Locate the cell with the specified text and output its [x, y] center coordinate. 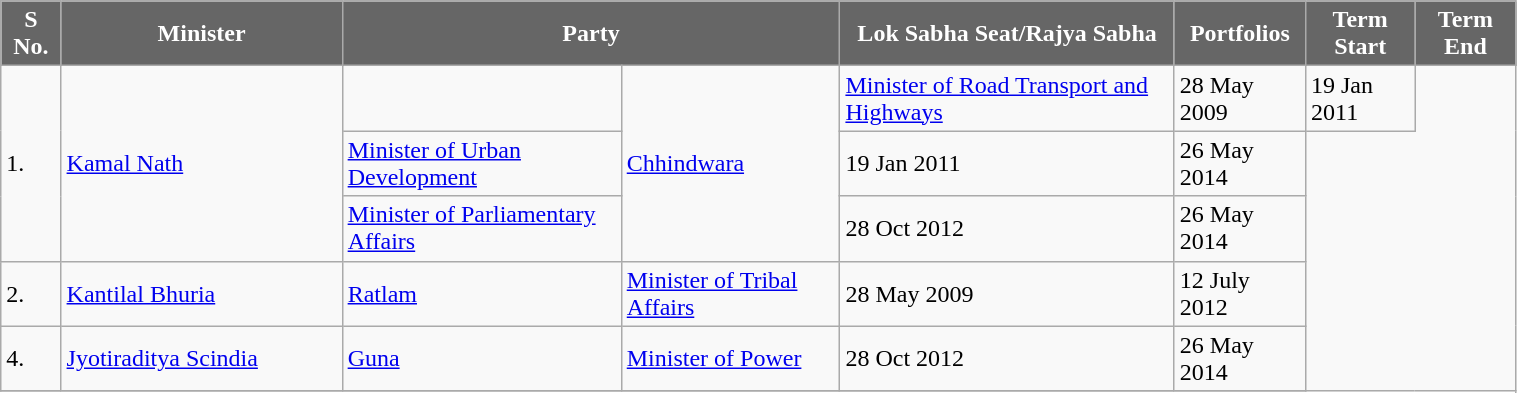
Minister of Power [730, 358]
Jyotiraditya Scindia [202, 358]
Term End [1466, 34]
1. [31, 164]
Minister of Tribal Affairs [730, 294]
12 July 2012 [1240, 294]
Guna [482, 358]
Portfolios [1240, 34]
Term Start [1360, 34]
Party [591, 34]
Minister of Urban Development [482, 164]
S No. [31, 34]
Chhindwara [730, 164]
Lok Sabha Seat/Rajya Sabha [1007, 34]
Minister [202, 34]
Kamal Nath [202, 164]
Minister of Road Transport and Highways [1007, 98]
4. [31, 358]
Ratlam [482, 294]
Minister of Parliamentary Affairs [482, 228]
2. [31, 294]
Kantilal Bhuria [202, 294]
